Detect which cell encompasses the target text, then output its [X, Y] center coordinate. 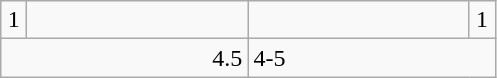
4-5 [372, 58]
4.5 [124, 58]
